Determine the (X, Y) coordinate at the center of the cell enclosing the given text.  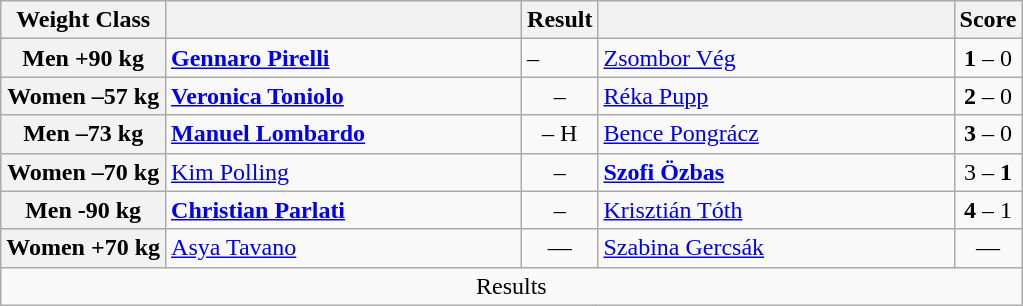
Kim Polling (344, 172)
Veronica Toniolo (344, 96)
Results (512, 286)
Result (560, 20)
4 – 1 (988, 210)
Réka Pupp (776, 96)
Szofi Özbas (776, 172)
Christian Parlati (344, 210)
Score (988, 20)
Women –57 kg (84, 96)
Asya Tavano (344, 248)
Women –70 kg (84, 172)
Szabina Gercsák (776, 248)
Bence Pongrácz (776, 134)
Manuel Lombardo (344, 134)
Men +90 kg (84, 58)
Men –73 kg (84, 134)
2 – 0 (988, 96)
Women +70 kg (84, 248)
Men -90 kg (84, 210)
Zsombor Vég (776, 58)
3 – 1 (988, 172)
3 – 0 (988, 134)
– H (560, 134)
Gennaro Pirelli (344, 58)
Krisztián Tóth (776, 210)
1 – 0 (988, 58)
Weight Class (84, 20)
